Capture the cell that displays the provided text and extract its (X, Y) central coordinate. 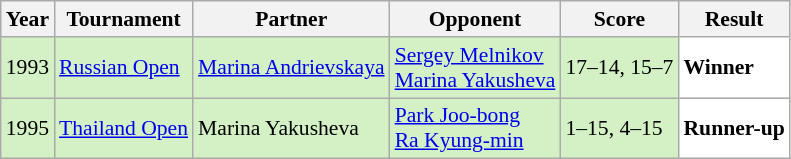
1993 (28, 68)
Runner-up (734, 128)
Russian Open (124, 68)
Year (28, 19)
Tournament (124, 19)
Thailand Open (124, 128)
Marina Yakusheva (292, 128)
Sergey Melnikov Marina Yakusheva (476, 68)
Winner (734, 68)
1–15, 4–15 (619, 128)
Park Joo-bong Ra Kyung-min (476, 128)
Opponent (476, 19)
Partner (292, 19)
17–14, 15–7 (619, 68)
Marina Andrievskaya (292, 68)
1995 (28, 128)
Result (734, 19)
Score (619, 19)
